Output the (x, y) coordinate of the center of the cell containing the given text.  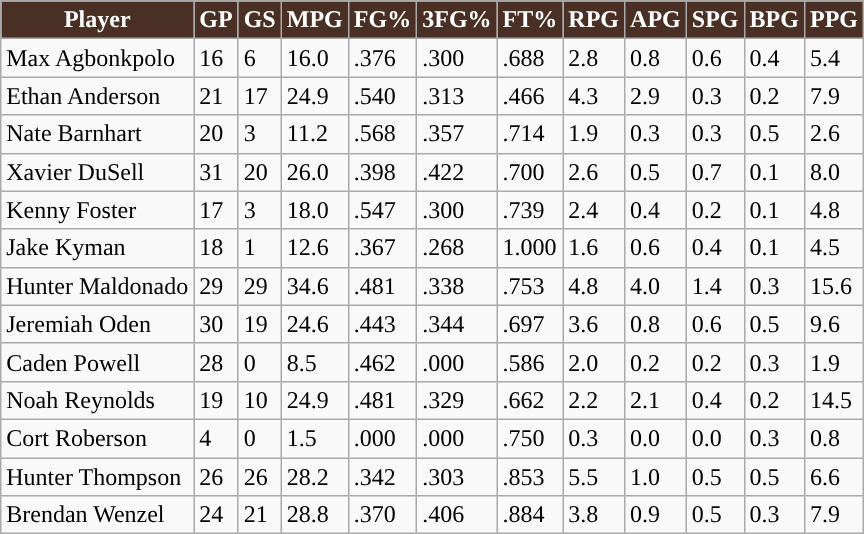
Hunter Thompson (98, 477)
.398 (382, 172)
16 (216, 58)
Ethan Anderson (98, 96)
.422 (457, 172)
28.2 (314, 477)
GS (260, 20)
2.2 (594, 400)
Caden Powell (98, 362)
4 (216, 438)
24.6 (314, 324)
Player (98, 20)
SPG (715, 20)
.466 (530, 96)
18.0 (314, 210)
10 (260, 400)
GP (216, 20)
2.0 (594, 362)
1.6 (594, 248)
.344 (457, 324)
.547 (382, 210)
Jake Kyman (98, 248)
2.1 (656, 400)
Max Agbonkpolo (98, 58)
Cort Roberson (98, 438)
16.0 (314, 58)
.697 (530, 324)
8.0 (834, 172)
.329 (457, 400)
.739 (530, 210)
.586 (530, 362)
15.6 (834, 286)
14.5 (834, 400)
PPG (834, 20)
Brendan Wenzel (98, 515)
30 (216, 324)
6.6 (834, 477)
.303 (457, 477)
.338 (457, 286)
34.6 (314, 286)
.357 (457, 134)
.376 (382, 58)
.688 (530, 58)
.568 (382, 134)
1.4 (715, 286)
Hunter Maldonado (98, 286)
2.4 (594, 210)
MPG (314, 20)
6 (260, 58)
1.5 (314, 438)
Nate Barnhart (98, 134)
0.7 (715, 172)
Kenny Foster (98, 210)
Noah Reynolds (98, 400)
3.8 (594, 515)
.367 (382, 248)
2.8 (594, 58)
.313 (457, 96)
Xavier DuSell (98, 172)
.342 (382, 477)
.268 (457, 248)
3.6 (594, 324)
24 (216, 515)
3FG% (457, 20)
4.3 (594, 96)
.750 (530, 438)
.540 (382, 96)
28 (216, 362)
4.0 (656, 286)
.714 (530, 134)
5.4 (834, 58)
.700 (530, 172)
9.6 (834, 324)
2.9 (656, 96)
.662 (530, 400)
.753 (530, 286)
12.6 (314, 248)
.443 (382, 324)
1 (260, 248)
.462 (382, 362)
.370 (382, 515)
1.0 (656, 477)
.884 (530, 515)
Jeremiah Oden (98, 324)
.853 (530, 477)
APG (656, 20)
4.5 (834, 248)
FG% (382, 20)
BPG (774, 20)
.406 (457, 515)
26.0 (314, 172)
RPG (594, 20)
28.8 (314, 515)
18 (216, 248)
0.9 (656, 515)
31 (216, 172)
5.5 (594, 477)
FT% (530, 20)
1.000 (530, 248)
8.5 (314, 362)
11.2 (314, 134)
